Output the [x, y] coordinate of the center of the cell containing the given text.  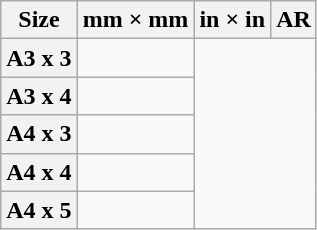
Size [39, 20]
A4 x 5 [39, 210]
AR [294, 20]
A3 x 3 [39, 58]
mm × mm [136, 20]
A3 x 4 [39, 96]
in × in [232, 20]
A4 x 4 [39, 172]
A4 x 3 [39, 134]
